Capture the cell that displays the provided text and extract its (x, y) central coordinate. 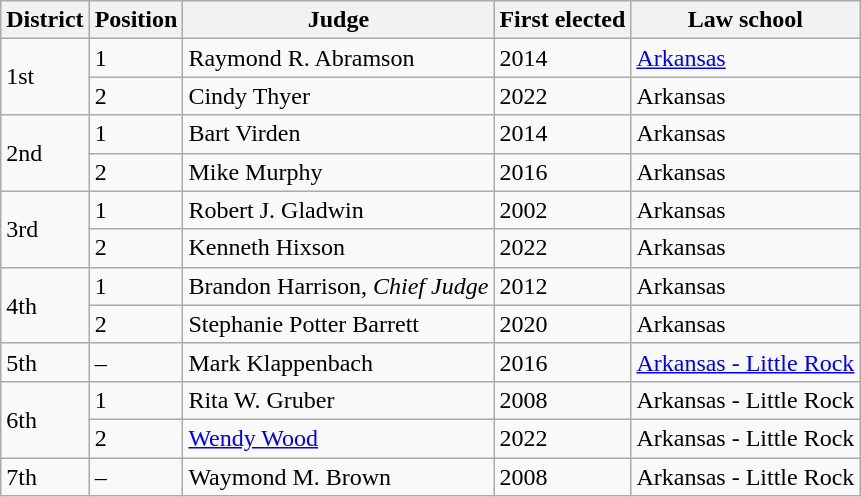
Bart Virden (338, 134)
Kenneth Hixson (338, 248)
Position (136, 20)
District (45, 20)
3rd (45, 229)
2nd (45, 153)
Brandon Harrison, Chief Judge (338, 286)
Cindy Thyer (338, 96)
Mike Murphy (338, 172)
2002 (562, 210)
5th (45, 362)
Robert J. Gladwin (338, 210)
6th (45, 419)
Waymond M. Brown (338, 477)
Stephanie Potter Barrett (338, 324)
Wendy Wood (338, 438)
Mark Klappenbach (338, 362)
Judge (338, 20)
Rita W. Gruber (338, 400)
2012 (562, 286)
2020 (562, 324)
Law school (746, 20)
4th (45, 305)
1st (45, 77)
Raymond R. Abramson (338, 58)
First elected (562, 20)
7th (45, 477)
